Locate the cell with the specified text and output its [x, y] center coordinate. 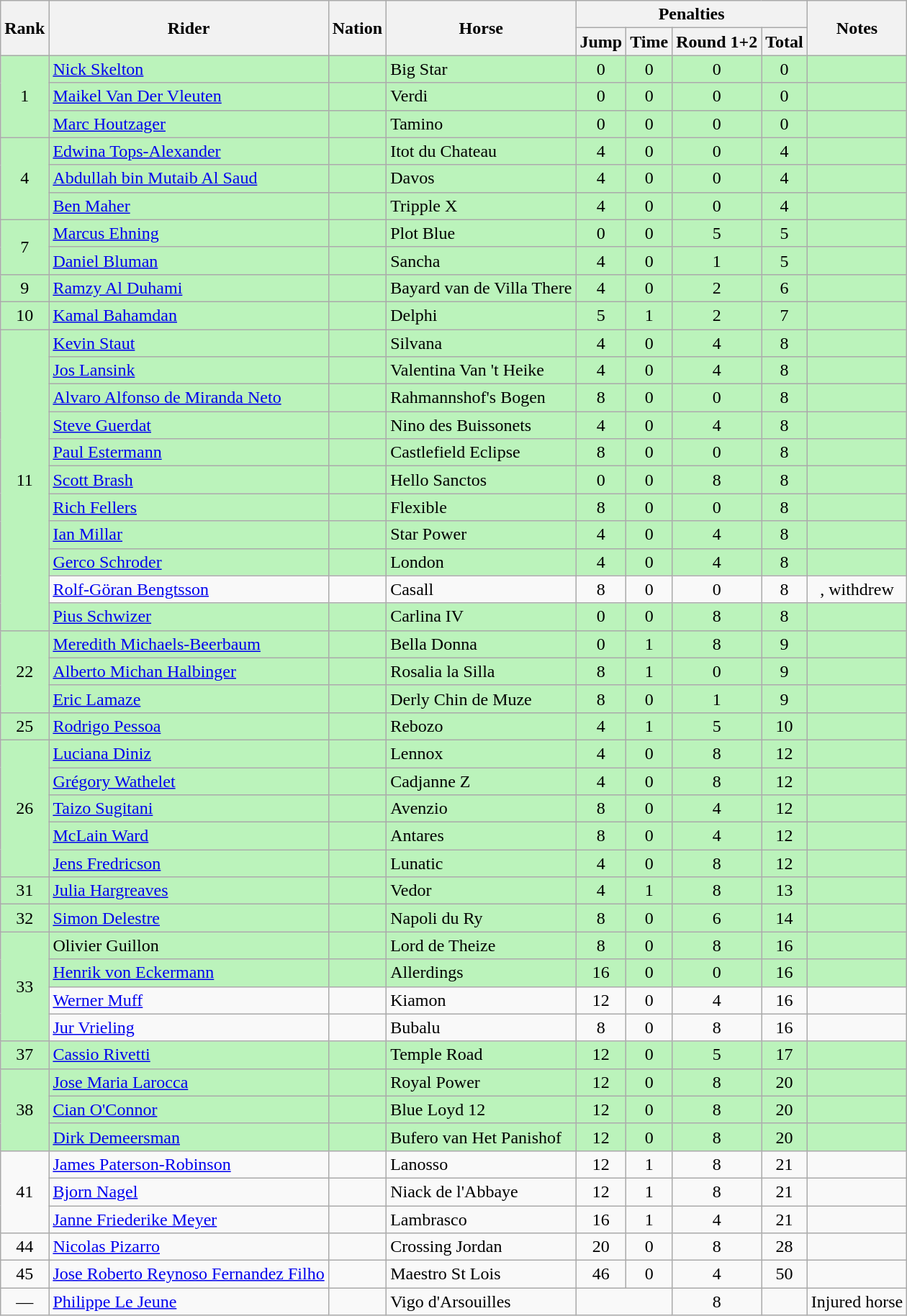
London [481, 562]
25 [24, 726]
Jur Vrieling [189, 1027]
Edwina Tops-Alexander [189, 151]
Rolf-Göran Bengtsson [189, 589]
Verdi [481, 96]
Sancha [481, 260]
Nicolas Pizarro [189, 1247]
, withdrew [857, 589]
Notes [857, 28]
Allerdings [481, 973]
Rider [189, 28]
Bubalu [481, 1027]
33 [24, 986]
McLain Ward [189, 836]
Silvana [481, 343]
Injured horse [857, 1302]
31 [24, 891]
Cian O'Connor [189, 1109]
Jos Lansink [189, 371]
Marc Houtzager [189, 124]
Carlina IV [481, 617]
James Paterson-Robinson [189, 1164]
Nation [357, 28]
13 [785, 891]
Ben Maher [189, 206]
Grégory Wathelet [189, 781]
Lord de Theize [481, 945]
Cassio Rivetti [189, 1055]
Kiamon [481, 1000]
Lunatic [481, 863]
Rosalia la Silla [481, 671]
Gerco Schroder [189, 562]
Ian Millar [189, 535]
11 [24, 481]
Rich Fellers [189, 507]
37 [24, 1055]
Rahmannshof's Bogen [481, 398]
Cadjanne Z [481, 781]
Henrik von Eckermann [189, 973]
Kamal Bahamdan [189, 315]
Bufero van Het Panishof [481, 1137]
Rank [24, 28]
Philippe Le Jeune [189, 1302]
Avenzio [481, 809]
Casall [481, 589]
Vigo d'Arsouilles [481, 1302]
Meredith Michaels-Beerbaum [189, 644]
Lanosso [481, 1164]
Derly Chin de Muze [481, 699]
41 [24, 1192]
Jose Roberto Reynoso Fernandez Filho [189, 1274]
Napoli du Ry [481, 918]
28 [785, 1247]
26 [24, 808]
Castlefield Eclipse [481, 453]
Penalties [691, 14]
Round 1+2 [717, 42]
Luciana Diniz [189, 753]
Temple Road [481, 1055]
Maestro St Lois [481, 1274]
Jump [601, 42]
38 [24, 1109]
Dirk Demeersman [189, 1137]
Daniel Bluman [189, 260]
Eric Lamaze [189, 699]
Kevin Staut [189, 343]
44 [24, 1247]
Davos [481, 178]
Valentina Van 't Heike [481, 371]
Maikel Van Der Vleuten [189, 96]
Blue Loyd 12 [481, 1109]
Tripple X [481, 206]
Bella Donna [481, 644]
Royal Power [481, 1082]
Vedor [481, 891]
Steve Guerdat [189, 425]
Bayard van de Villa There [481, 288]
Simon Delestre [189, 918]
Flexible [481, 507]
Alberto Michan Halbinger [189, 671]
Olivier Guillon [189, 945]
Rebozo [481, 726]
45 [24, 1274]
Lambrasco [481, 1220]
Jose Maria Larocca [189, 1082]
— [24, 1302]
17 [785, 1055]
Crossing Jordan [481, 1247]
Pius Schwizer [189, 617]
Alvaro Alfonso de Miranda Neto [189, 398]
14 [785, 918]
Jens Fredricson [189, 863]
Taizo Sugitani [189, 809]
Niack de l'Abbaye [481, 1192]
46 [601, 1274]
Total [785, 42]
Time [649, 42]
Rodrigo Pessoa [189, 726]
Abdullah bin Mutaib Al Saud [189, 178]
Nino des Buissonets [481, 425]
Werner Muff [189, 1000]
Janne Friederike Meyer [189, 1220]
Star Power [481, 535]
Tamino [481, 124]
Scott Brash [189, 480]
Ramzy Al Duhami [189, 288]
Antares [481, 836]
Paul Estermann [189, 453]
50 [785, 1274]
Hello Sanctos [481, 480]
Delphi [481, 315]
22 [24, 671]
Itot du Chateau [481, 151]
Marcus Ehning [189, 233]
Big Star [481, 69]
Horse [481, 28]
Lennox [481, 753]
Bjorn Nagel [189, 1192]
Plot Blue [481, 233]
Nick Skelton [189, 69]
Julia Hargreaves [189, 891]
32 [24, 918]
